Scan for the cell matching the given text and deliver its [x, y] coordinate at center. 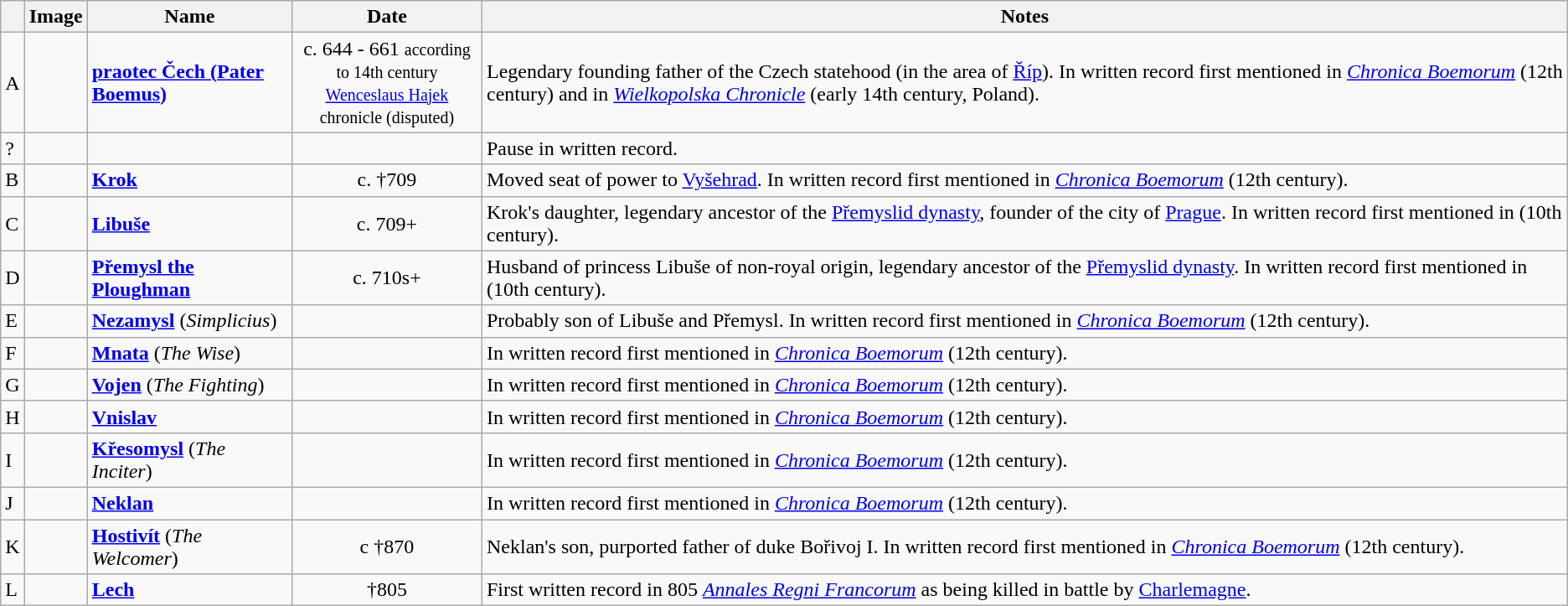
Přemysl the Ploughman [189, 278]
c †870 [387, 546]
G [13, 385]
Neklan's son, purported father of duke Bořivoj I. In written record first mentioned in Chronica Boemorum (12th century). [1024, 546]
D [13, 278]
c. †709 [387, 180]
Mnata (The Wise) [189, 353]
E [13, 321]
? [13, 148]
I [13, 459]
Vojen (The Fighting) [189, 385]
Name [189, 17]
Notes [1024, 17]
Moved seat of power to Vyšehrad. In written record first mentioned in Chronica Boemorum (12th century). [1024, 180]
Hostivít (The Welcomer) [189, 546]
Krok [189, 180]
Vnislav [189, 417]
J [13, 503]
Image [55, 17]
Pause in written record. [1024, 148]
Lech [189, 590]
Husband of princess Libuše of non-royal origin, legendary ancestor of the Přemyslid dynasty. In written record first mentioned in (10th century). [1024, 278]
c. 709+ [387, 223]
Krok's daughter, legendary ancestor of the Přemyslid dynasty, founder of the city of Prague. In written record first mentioned in (10th century). [1024, 223]
†805 [387, 590]
c. 644 - 661 according to 14th century Wenceslaus Hajek chronicle (disputed) [387, 82]
Libuše [189, 223]
L [13, 590]
F [13, 353]
Date [387, 17]
C [13, 223]
First written record in 805 Annales Regni Francorum as being killed in battle by Charlemagne. [1024, 590]
Nezamysl (Simplicius) [189, 321]
K [13, 546]
A [13, 82]
Křesomysl (The Inciter) [189, 459]
c. 710s+ [387, 278]
praotec Čech (Pater Boemus) [189, 82]
Probably son of Libuše and Přemysl. In written record first mentioned in Chronica Boemorum (12th century). [1024, 321]
H [13, 417]
Neklan [189, 503]
B [13, 180]
